Locate the cell with the specified text and output its [X, Y] center coordinate. 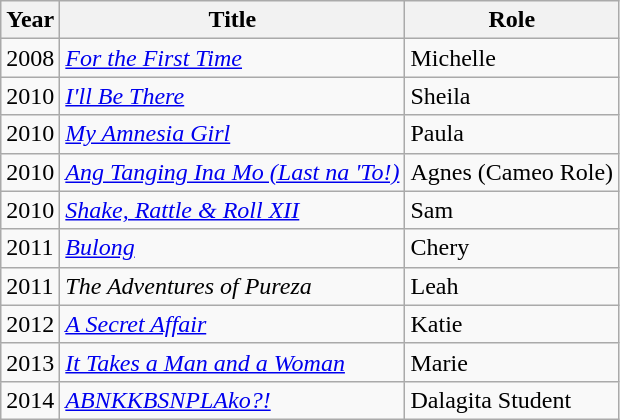
Leah [512, 286]
Title [232, 20]
Dalagita Student [512, 400]
The Adventures of Pureza [232, 286]
Katie [512, 324]
I'll Be There [232, 96]
Marie [512, 362]
Agnes (Cameo Role) [512, 172]
2014 [30, 400]
Sheila [512, 96]
2013 [30, 362]
Ang Tanging Ina Mo (Last na 'To!) [232, 172]
Bulong [232, 248]
Shake, Rattle & Roll XII [232, 210]
Paula [512, 134]
Chery [512, 248]
Role [512, 20]
A Secret Affair [232, 324]
Michelle [512, 58]
2008 [30, 58]
2012 [30, 324]
My Amnesia Girl [232, 134]
It Takes a Man and a Woman [232, 362]
Year [30, 20]
ABNKKBSNPLAko?! [232, 400]
Sam [512, 210]
For the First Time [232, 58]
